Determine the [x, y] coordinate at the center of the cell enclosing the given text.  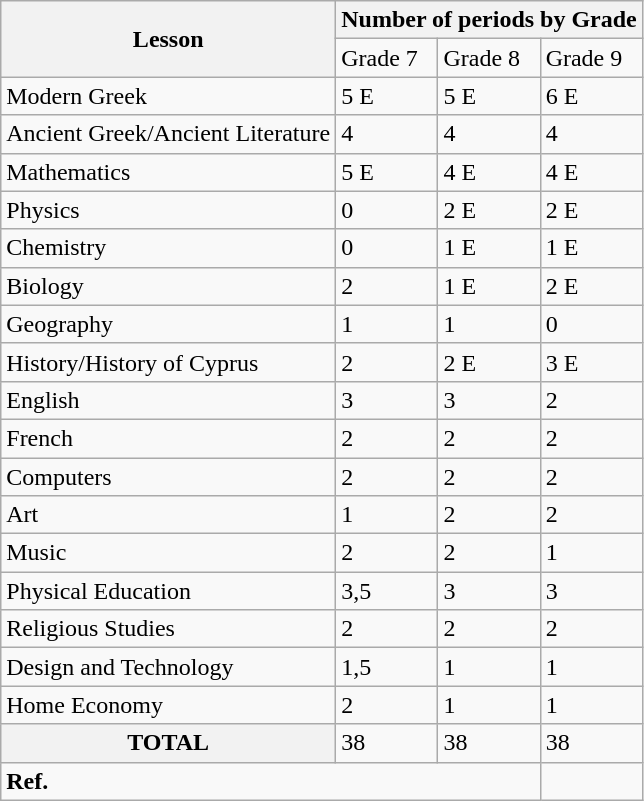
Mathematics [168, 172]
Ancient Greek/Ancient Literature [168, 134]
Grade 9 [591, 58]
History/History of Cyprus [168, 362]
Biology [168, 286]
Lesson [168, 39]
Modern Greek [168, 96]
Home Economy [168, 705]
1,5 [387, 667]
Geography [168, 324]
3 E [591, 362]
Design and Technology [168, 667]
Ref. [270, 781]
Grade 8 [489, 58]
Grade 7 [387, 58]
Computers [168, 477]
French [168, 438]
Chemistry [168, 248]
Art [168, 515]
Physics [168, 210]
TOTAL [168, 743]
6 E [591, 96]
Physical Education [168, 591]
English [168, 400]
Number of periods by Grade [490, 20]
Religious Studies [168, 629]
3,5 [387, 591]
Music [168, 553]
